Return the [X, Y] coordinate for the center point of the cell that contains the specified text.  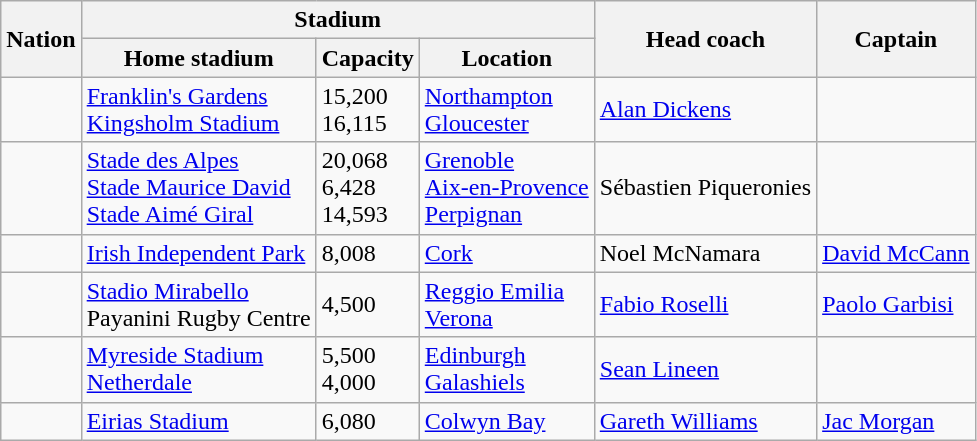
8,008 [368, 253]
Sébastien Piqueronies [705, 188]
Myreside StadiumNetherdale [198, 370]
Gareth Williams [705, 421]
Colwyn Bay [506, 421]
Stadium [338, 20]
Reggio EmiliaVerona [506, 304]
Noel McNamara [705, 253]
Location [506, 58]
5,5004,000 [368, 370]
Fabio Roselli [705, 304]
NorthamptonGloucester [506, 110]
Head coach [705, 39]
20,0686,42814,593 [368, 188]
Capacity [368, 58]
Paolo Garbisi [896, 304]
Stadio MirabelloPayanini Rugby Centre [198, 304]
15,20016,115 [368, 110]
Irish Independent Park [198, 253]
Alan Dickens [705, 110]
GrenobleAix-en-ProvencePerpignan [506, 188]
Eirias Stadium [198, 421]
4,500 [368, 304]
Cork [506, 253]
Stade des AlpesStade Maurice DavidStade Aimé Giral [198, 188]
6,080 [368, 421]
Jac Morgan [896, 421]
Home stadium [198, 58]
David McCann [896, 253]
Nation [41, 39]
Sean Lineen [705, 370]
EdinburghGalashiels [506, 370]
Franklin's GardensKingsholm Stadium [198, 110]
Captain [896, 39]
